Scan for the cell matching the given text and deliver its (x, y) coordinate at center. 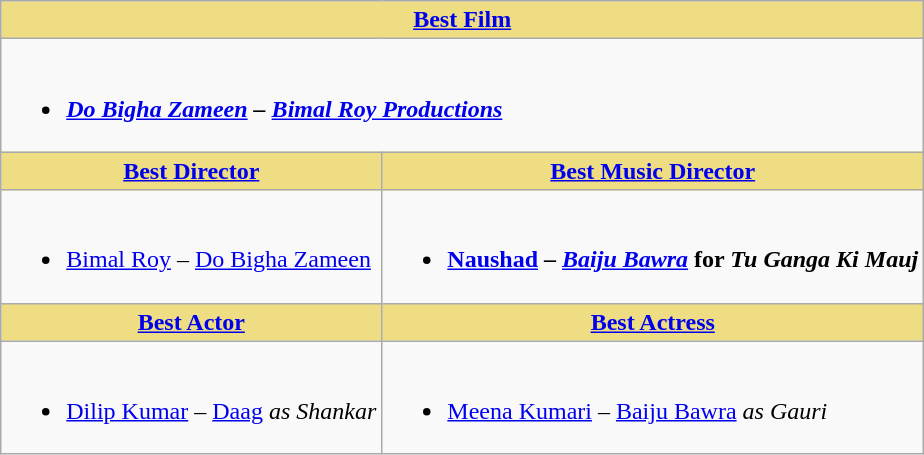
Best Actor (192, 322)
Dilip Kumar – Daag as Shankar (192, 398)
Best Music Director (653, 171)
Naushad – Baiju Bawra for Tu Ganga Ki Mauj (653, 246)
Bimal Roy – Do Bigha Zameen (192, 246)
Do Bigha Zameen – Bimal Roy Productions (462, 96)
Meena Kumari – Baiju Bawra as Gauri (653, 398)
Best Film (462, 20)
Best Director (192, 171)
Best Actress (653, 322)
